Find where the given text appears and provide that cell's center as (X, Y) coordinate. 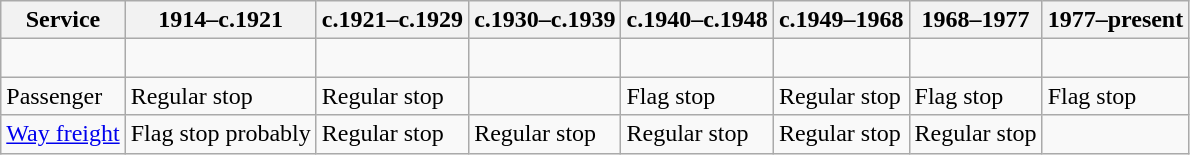
1977–present (1116, 20)
1968–1977 (976, 20)
1914–c.1921 (220, 20)
c.1949–1968 (841, 20)
Flag stop probably (220, 134)
Way freight (63, 134)
c.1930–c.1939 (545, 20)
Service (63, 20)
c.1921–c.1929 (392, 20)
Passenger (63, 96)
c.1940–c.1948 (697, 20)
